Capture the cell that displays the provided text and extract its (x, y) central coordinate. 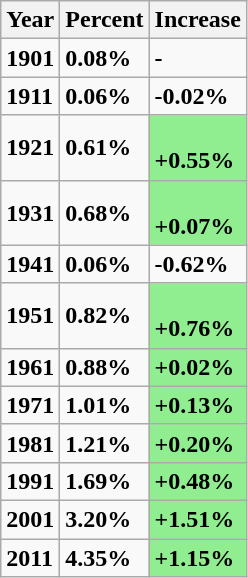
1951 (30, 316)
1981 (30, 443)
Percent (104, 20)
1901 (30, 58)
1921 (30, 148)
+1.15% (198, 557)
- (198, 58)
0.82% (104, 316)
-0.62% (198, 264)
1971 (30, 405)
+0.20% (198, 443)
1941 (30, 264)
0.68% (104, 212)
+0.07% (198, 212)
2011 (30, 557)
0.88% (104, 367)
1911 (30, 96)
0.08% (104, 58)
1991 (30, 481)
-0.02% (198, 96)
0.61% (104, 148)
1961 (30, 367)
4.35% (104, 557)
+0.02% (198, 367)
+0.13% (198, 405)
+0.76% (198, 316)
+0.55% (198, 148)
+1.51% (198, 519)
1931 (30, 212)
1.21% (104, 443)
Year (30, 20)
+0.48% (198, 481)
1.69% (104, 481)
2001 (30, 519)
3.20% (104, 519)
1.01% (104, 405)
Increase (198, 20)
